Identify which cell holds the provided text, then report its (x, y) central coordinate. 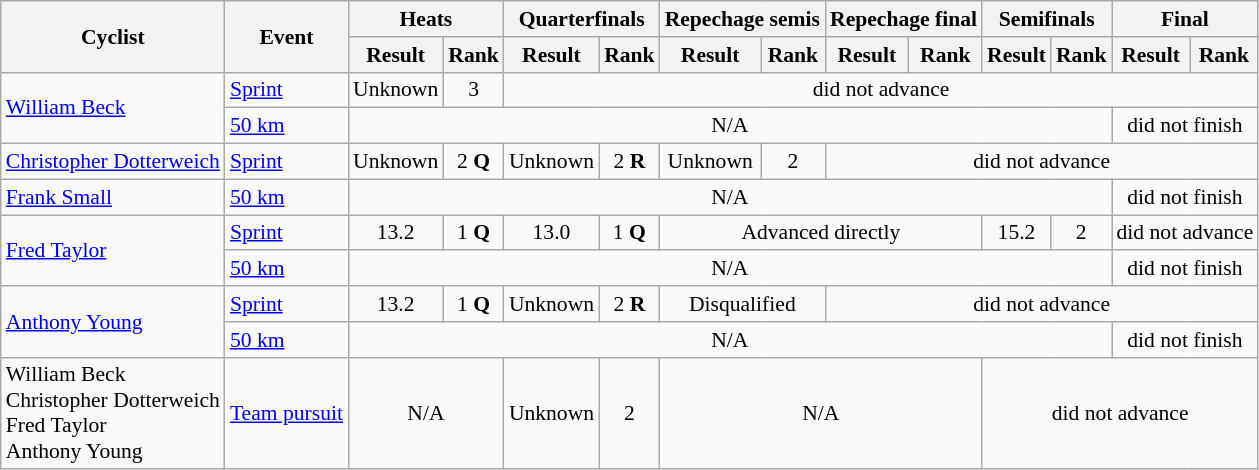
Frank Small (113, 197)
Disqualified (742, 304)
2 Q (474, 162)
Final (1186, 19)
Cyclist (113, 36)
William BeckChristopher DotterweichFred TaylorAnthony Young (113, 413)
Repechage final (904, 19)
Repechage semis (742, 19)
3 (474, 90)
Team pursuit (286, 413)
Semifinals (1046, 19)
Heats (426, 19)
William Beck (113, 108)
Christopher Dotterweich (113, 162)
Event (286, 36)
Fred Taylor (113, 250)
Anthony Young (113, 322)
Advanced directly (821, 233)
Quarterfinals (582, 19)
15.2 (1016, 233)
13.0 (552, 233)
